Output the (X, Y) coordinate of the center of the cell containing the given text.  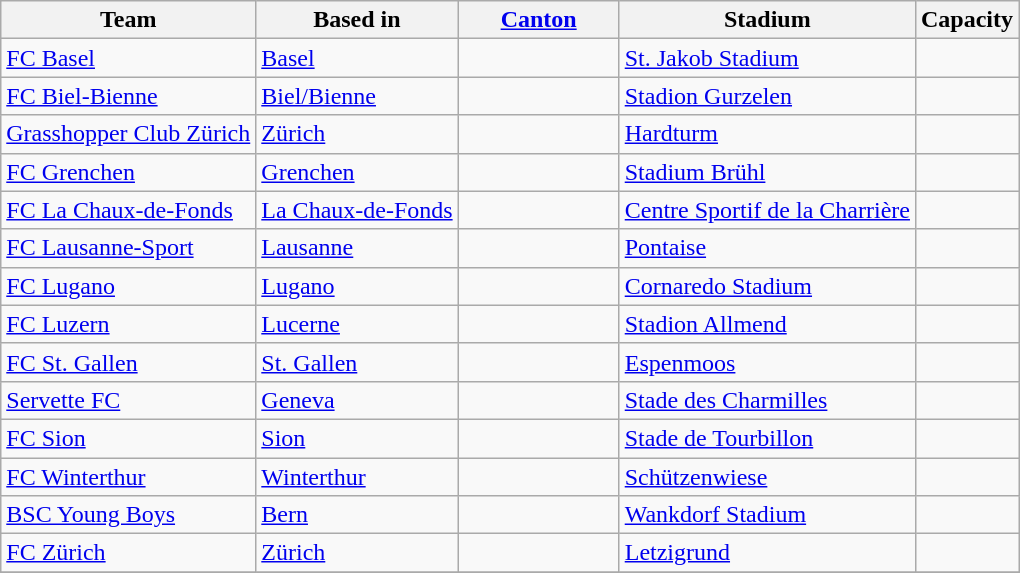
BSC Young Boys (128, 515)
FC Luzern (128, 324)
Canton (538, 20)
FC La Chaux-de-Fonds (128, 210)
St. Gallen (357, 362)
FC Winterthur (128, 477)
Geneva (357, 400)
Lugano (357, 286)
Stadion Gurzelen (767, 96)
Servette FC (128, 400)
Based in (357, 20)
FC Grenchen (128, 172)
Letzigrund (767, 553)
Bern (357, 515)
St. Jakob Stadium (767, 58)
Sion (357, 438)
FC Lausanne-Sport (128, 248)
FC Sion (128, 438)
FC Biel-Bienne (128, 96)
Stadium (767, 20)
Team (128, 20)
Lucerne (357, 324)
Winterthur (357, 477)
La Chaux-de-Fonds (357, 210)
FC St. Gallen (128, 362)
Stadium Brühl (767, 172)
Stade de Tourbillon (767, 438)
Capacity (966, 20)
Hardturm (767, 134)
FC Basel (128, 58)
Stadion Allmend (767, 324)
Stade des Charmilles (767, 400)
Grenchen (357, 172)
Grasshopper Club Zürich (128, 134)
Biel/Bienne (357, 96)
Wankdorf Stadium (767, 515)
Centre Sportif de la Charrière (767, 210)
Cornaredo Stadium (767, 286)
Espenmoos (767, 362)
FC Lugano (128, 286)
FC Zürich (128, 553)
Schützenwiese (767, 477)
Basel (357, 58)
Lausanne (357, 248)
Pontaise (767, 248)
